Capture the cell that displays the provided text and extract its [X, Y] central coordinate. 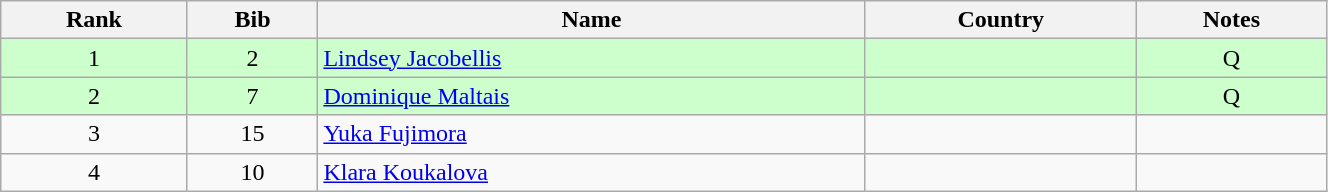
Dominique Maltais [592, 96]
10 [252, 172]
Country [1000, 20]
Name [592, 20]
Bib [252, 20]
4 [94, 172]
15 [252, 134]
7 [252, 96]
1 [94, 58]
Rank [94, 20]
Yuka Fujimora [592, 134]
Notes [1231, 20]
3 [94, 134]
Klara Koukalova [592, 172]
Lindsey Jacobellis [592, 58]
